Locate the cell with the specified text and output its (x, y) center coordinate. 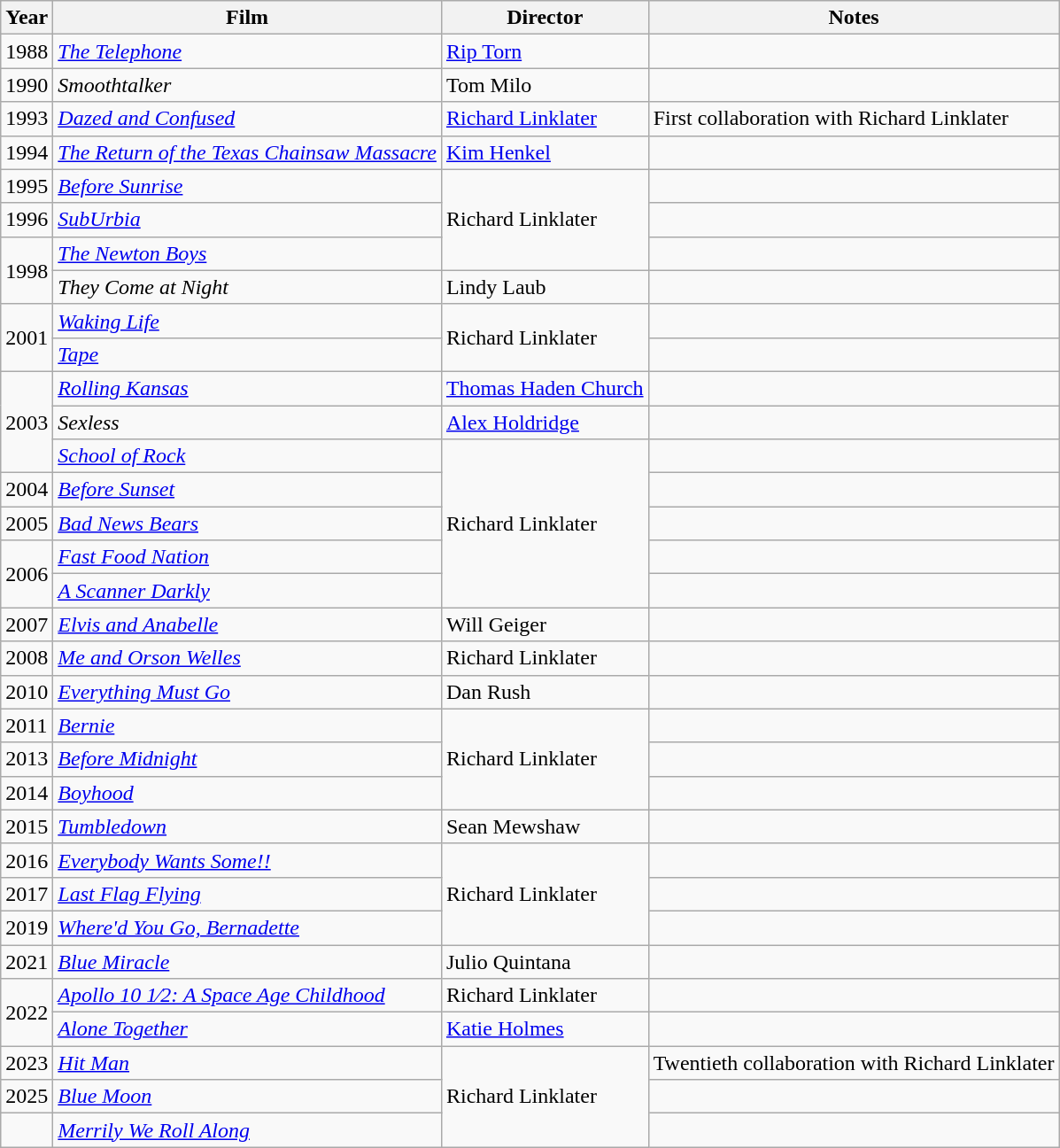
A Scanner Darkly (248, 591)
1995 (27, 186)
Year (27, 18)
2014 (27, 793)
Alex Holdridge (545, 423)
1988 (27, 51)
2005 (27, 524)
Tumbledown (248, 826)
Director (545, 18)
Dan Rush (545, 692)
Fast Food Nation (248, 557)
1993 (27, 119)
The Telephone (248, 51)
Rolling Kansas (248, 388)
Before Sunset (248, 490)
Rip Torn (545, 51)
Julio Quintana (545, 961)
Last Flag Flying (248, 894)
Sexless (248, 423)
2008 (27, 658)
First collaboration with Richard Linklater (854, 119)
2007 (27, 624)
2011 (27, 725)
They Come at Night (248, 287)
Alone Together (248, 1029)
The Newton Boys (248, 253)
Everything Must Go (248, 692)
SubUrbia (248, 220)
Elvis and Anabelle (248, 624)
Thomas Haden Church (545, 388)
2015 (27, 826)
2010 (27, 692)
2023 (27, 1063)
Hit Man (248, 1063)
Apollo 10 1⁄2: A Space Age Childhood (248, 996)
Smoothtalker (248, 85)
Will Geiger (545, 624)
Notes (854, 18)
2019 (27, 927)
2021 (27, 961)
Boyhood (248, 793)
1996 (27, 220)
1990 (27, 85)
Twentieth collaboration with Richard Linklater (854, 1063)
The Return of the Texas Chainsaw Massacre (248, 152)
Kim Henkel (545, 152)
School of Rock (248, 456)
Waking Life (248, 321)
Blue Moon (248, 1097)
Before Sunrise (248, 186)
2013 (27, 759)
Blue Miracle (248, 961)
Lindy Laub (545, 287)
2001 (27, 337)
1994 (27, 152)
Tom Milo (545, 85)
2022 (27, 1012)
Bernie (248, 725)
2004 (27, 490)
Me and Orson Welles (248, 658)
Sean Mewshaw (545, 826)
2025 (27, 1097)
2003 (27, 422)
Before Midnight (248, 759)
Film (248, 18)
Everybody Wants Some!! (248, 860)
Where'd You Go, Bernadette (248, 927)
1998 (27, 270)
Bad News Bears (248, 524)
Merrily We Roll Along (248, 1130)
Dazed and Confused (248, 119)
2017 (27, 894)
2006 (27, 574)
Tape (248, 354)
Katie Holmes (545, 1029)
2016 (27, 860)
